Pinpoint the cell where the given text exists, returning its [X, Y] midpoint coordinate. 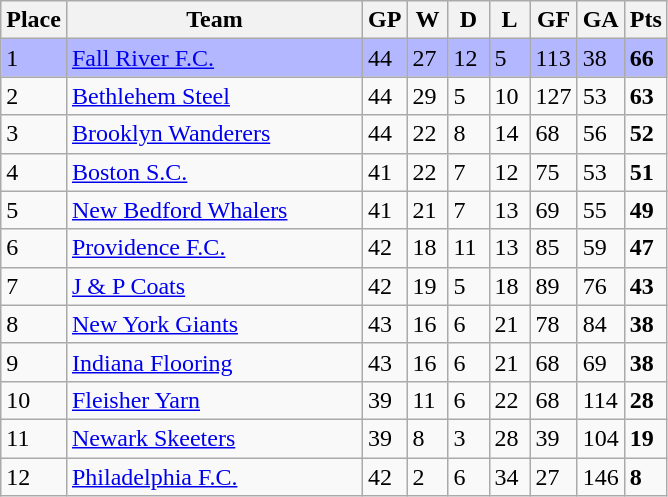
29 [428, 96]
J & P Coats [214, 286]
1 [34, 58]
New York Giants [214, 324]
49 [646, 210]
75 [554, 172]
W [428, 20]
78 [554, 324]
4 [34, 172]
14 [510, 134]
Fleisher Yarn [214, 400]
52 [646, 134]
Place [34, 20]
Newark Skeeters [214, 438]
Indiana Flooring [214, 362]
GF [554, 20]
146 [600, 477]
Bethlehem Steel [214, 96]
L [510, 20]
Fall River F.C. [214, 58]
Philadelphia F.C. [214, 477]
Boston S.C. [214, 172]
56 [600, 134]
Brooklyn Wanderers [214, 134]
47 [646, 248]
Team [214, 20]
89 [554, 286]
104 [600, 438]
113 [554, 58]
D [468, 20]
51 [646, 172]
GP [385, 20]
Providence F.C. [214, 248]
34 [510, 477]
55 [600, 210]
85 [554, 248]
66 [646, 58]
9 [34, 362]
63 [646, 96]
Pts [646, 20]
127 [554, 96]
New Bedford Whalers [214, 210]
GA [600, 20]
114 [600, 400]
59 [600, 248]
76 [600, 286]
84 [600, 324]
